Return (X, Y) of the center of cell containing provided text 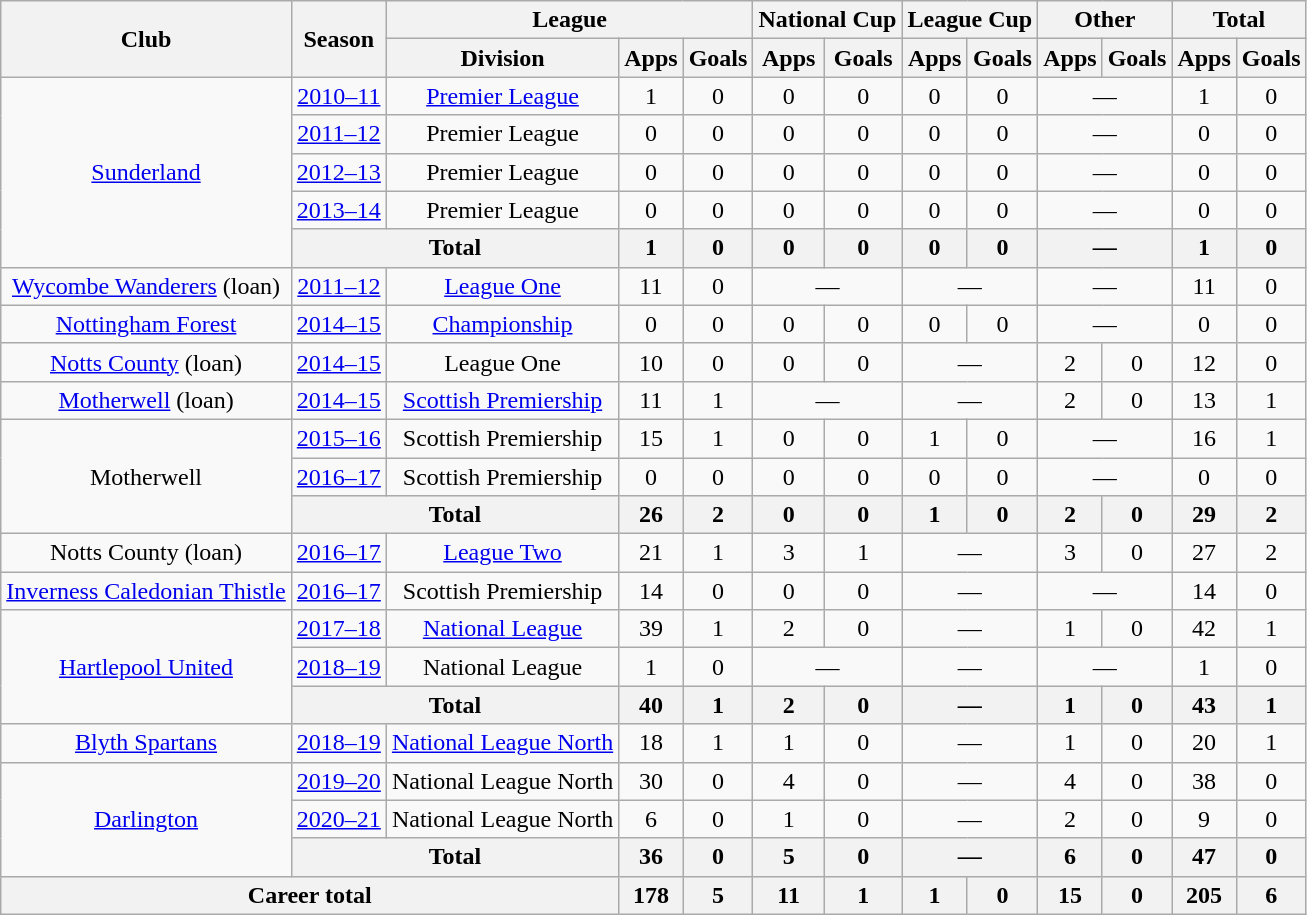
Division (502, 58)
39 (651, 629)
40 (651, 705)
Motherwell (146, 476)
League Two (502, 553)
Career total (310, 895)
36 (651, 857)
38 (1204, 781)
20 (1204, 743)
Other (1105, 20)
42 (1204, 629)
12 (1204, 362)
2013–14 (338, 210)
18 (651, 743)
2020–21 (338, 819)
205 (1204, 895)
2019–20 (338, 781)
16 (1204, 438)
Club (146, 39)
43 (1204, 705)
27 (1204, 553)
Hartlepool United (146, 667)
29 (1204, 515)
2015–16 (338, 438)
Darlington (146, 819)
Nottingham Forest (146, 324)
10 (651, 362)
Blyth Spartans (146, 743)
League Cup (970, 20)
League (569, 20)
Wycombe Wanderers (loan) (146, 286)
Sunderland (146, 172)
Motherwell (loan) (146, 400)
Season (338, 39)
26 (651, 515)
Inverness Caledonian Thistle (146, 591)
2017–18 (338, 629)
2010–11 (338, 96)
Championship (502, 324)
2012–13 (338, 172)
47 (1204, 857)
30 (651, 781)
National Cup (828, 20)
9 (1204, 819)
13 (1204, 400)
21 (651, 553)
178 (651, 895)
